Scan for the cell matching the given text and deliver its (X, Y) coordinate at center. 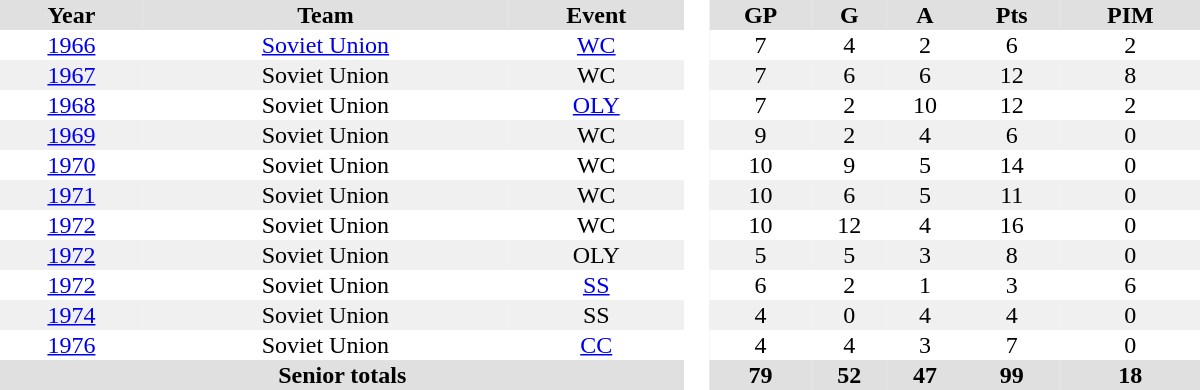
1974 (72, 315)
1976 (72, 345)
47 (925, 375)
Event (596, 15)
18 (1130, 375)
G (849, 15)
Team (326, 15)
Pts (1012, 15)
Year (72, 15)
1968 (72, 105)
79 (761, 375)
11 (1012, 195)
1971 (72, 195)
1969 (72, 135)
14 (1012, 165)
GP (761, 15)
PIM (1130, 15)
1966 (72, 45)
52 (849, 375)
1970 (72, 165)
99 (1012, 375)
16 (1012, 225)
A (925, 15)
1967 (72, 75)
CC (596, 345)
1 (925, 285)
Senior totals (342, 375)
